Determine the (X, Y) coordinate at the center of the cell enclosing the given text.  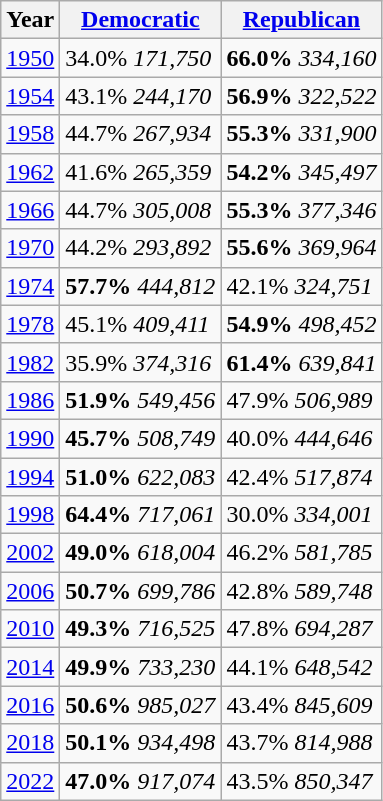
1974 (30, 286)
1958 (30, 134)
51.0% 622,083 (140, 477)
44.7% 267,934 (140, 134)
45.1% 409,411 (140, 324)
2022 (30, 781)
43.5% 850,347 (302, 781)
43.4% 845,609 (302, 705)
55.3% 331,900 (302, 134)
1998 (30, 515)
41.6% 265,359 (140, 172)
30.0% 334,001 (302, 515)
54.9% 498,452 (302, 324)
1994 (30, 477)
49.3% 716,525 (140, 629)
2010 (30, 629)
49.9% 733,230 (140, 667)
43.1% 244,170 (140, 96)
1970 (30, 248)
56.9% 322,522 (302, 96)
50.1% 934,498 (140, 743)
2014 (30, 667)
44.2% 293,892 (140, 248)
1986 (30, 400)
50.7% 699,786 (140, 591)
55.3% 377,346 (302, 210)
2018 (30, 743)
1962 (30, 172)
1950 (30, 58)
64.4% 717,061 (140, 515)
1978 (30, 324)
44.7% 305,008 (140, 210)
1966 (30, 210)
51.9% 549,456 (140, 400)
42.4% 517,874 (302, 477)
47.0% 917,074 (140, 781)
Republican (302, 20)
50.6% 985,027 (140, 705)
2006 (30, 591)
2016 (30, 705)
55.6% 369,964 (302, 248)
66.0% 334,160 (302, 58)
42.8% 589,748 (302, 591)
42.1% 324,751 (302, 286)
45.7% 508,749 (140, 438)
54.2% 345,497 (302, 172)
47.9% 506,989 (302, 400)
40.0% 444,646 (302, 438)
44.1% 648,542 (302, 667)
61.4% 639,841 (302, 362)
35.9% 374,316 (140, 362)
1990 (30, 438)
1954 (30, 96)
34.0% 171,750 (140, 58)
43.7% 814,988 (302, 743)
1982 (30, 362)
57.7% 444,812 (140, 286)
46.2% 581,785 (302, 553)
47.8% 694,287 (302, 629)
Year (30, 20)
2002 (30, 553)
Democratic (140, 20)
49.0% 618,004 (140, 553)
